Determine the [X, Y] coordinate at the center of the cell enclosing the given text.  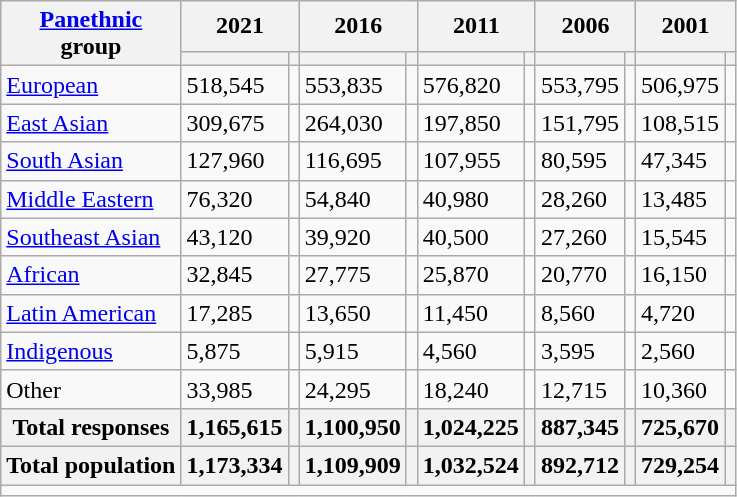
Panethnicgroup [91, 34]
2,560 [680, 351]
South Asian [91, 161]
197,850 [470, 123]
80,595 [580, 161]
76,320 [234, 199]
1,109,909 [352, 465]
African [91, 275]
1,173,334 [234, 465]
729,254 [680, 465]
Middle Eastern [91, 199]
116,695 [352, 161]
151,795 [580, 123]
4,720 [680, 313]
East Asian [91, 123]
European [91, 85]
Other [91, 389]
107,955 [470, 161]
32,845 [234, 275]
1,165,615 [234, 427]
506,975 [680, 85]
40,980 [470, 199]
1,100,950 [352, 427]
553,835 [352, 85]
28,260 [580, 199]
27,260 [580, 237]
39,920 [352, 237]
1,024,225 [470, 427]
20,770 [580, 275]
309,675 [234, 123]
Total responses [91, 427]
576,820 [470, 85]
725,670 [680, 427]
54,840 [352, 199]
Southeast Asian [91, 237]
16,150 [680, 275]
33,985 [234, 389]
11,450 [470, 313]
108,515 [680, 123]
2021 [240, 26]
12,715 [580, 389]
5,915 [352, 351]
13,485 [680, 199]
2001 [686, 26]
47,345 [680, 161]
13,650 [352, 313]
887,345 [580, 427]
264,030 [352, 123]
Latin American [91, 313]
4,560 [470, 351]
3,595 [580, 351]
2011 [476, 26]
27,775 [352, 275]
127,960 [234, 161]
25,870 [470, 275]
Indigenous [91, 351]
18,240 [470, 389]
2006 [585, 26]
8,560 [580, 313]
892,712 [580, 465]
17,285 [234, 313]
10,360 [680, 389]
1,032,524 [470, 465]
40,500 [470, 237]
15,545 [680, 237]
43,120 [234, 237]
Total population [91, 465]
5,875 [234, 351]
2016 [358, 26]
553,795 [580, 85]
24,295 [352, 389]
518,545 [234, 85]
